Extract the (X, Y) coordinate from the center of the cell holding the provided text.  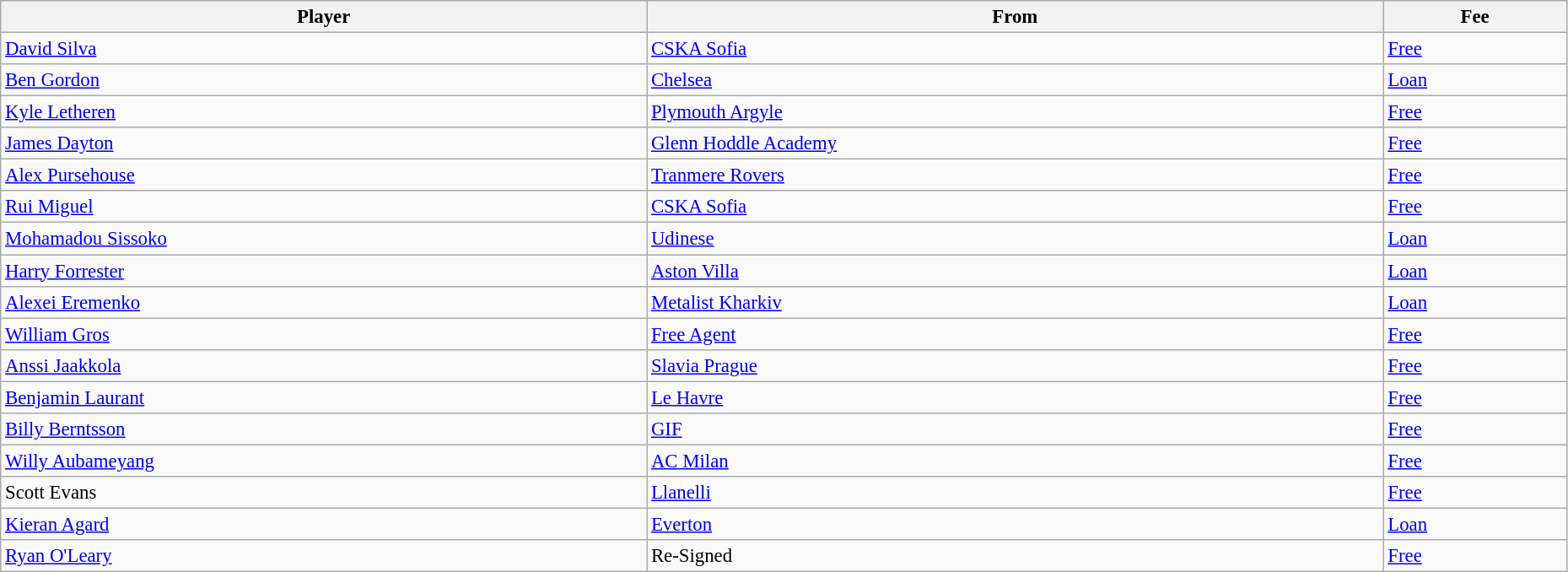
Llanelli (1016, 493)
Everton (1016, 524)
GIF (1016, 429)
James Dayton (324, 143)
Scott Evans (324, 493)
Glenn Hoddle Academy (1016, 143)
From (1016, 17)
William Gros (324, 334)
Le Havre (1016, 397)
Ryan O'Leary (324, 556)
AC Milan (1016, 461)
David Silva (324, 49)
Willy Aubameyang (324, 461)
Chelsea (1016, 80)
Metalist Kharkiv (1016, 302)
Re-Signed (1016, 556)
Plymouth Argyle (1016, 112)
Player (324, 17)
Anssi Jaakkola (324, 365)
Free Agent (1016, 334)
Fee (1474, 17)
Kieran Agard (324, 524)
Harry Forrester (324, 271)
Mohamadou Sissoko (324, 239)
Billy Berntsson (324, 429)
Rui Miguel (324, 207)
Kyle Letheren (324, 112)
Udinese (1016, 239)
Ben Gordon (324, 80)
Slavia Prague (1016, 365)
Aston Villa (1016, 271)
Alex Pursehouse (324, 175)
Alexei Eremenko (324, 302)
Tranmere Rovers (1016, 175)
Benjamin Laurant (324, 397)
